From the cell containing the given text, extract its center point as [X, Y] coordinate. 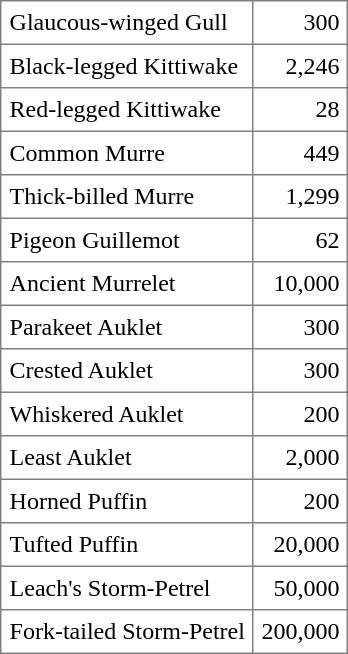
10,000 [300, 284]
200,000 [300, 632]
Ancient Murrelet [127, 284]
50,000 [300, 588]
1,299 [300, 197]
Horned Puffin [127, 501]
2,000 [300, 458]
Least Auklet [127, 458]
Whiskered Auklet [127, 414]
28 [300, 110]
20,000 [300, 545]
449 [300, 153]
Black-legged Kittiwake [127, 66]
Pigeon Guillemot [127, 240]
Tufted Puffin [127, 545]
Fork-tailed Storm-Petrel [127, 632]
Glaucous-winged Gull [127, 23]
Crested Auklet [127, 371]
Red-legged Kittiwake [127, 110]
Leach's Storm-Petrel [127, 588]
62 [300, 240]
Common Murre [127, 153]
Parakeet Auklet [127, 327]
2,246 [300, 66]
Thick-billed Murre [127, 197]
